Provide the (x, y) coordinate of the cell's center where the given text is located.  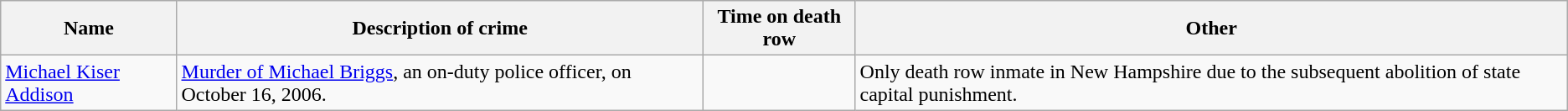
Michael Kiser Addison (89, 82)
Only death row inmate in New Hampshire due to the subsequent abolition of state capital punishment. (1211, 82)
Other (1211, 29)
Description of crime (440, 29)
Murder of Michael Briggs, an on-duty police officer, on October 16, 2006. (440, 82)
Time on death row (779, 29)
Name (89, 29)
